Identify which cell holds the provided text, then report its (X, Y) central coordinate. 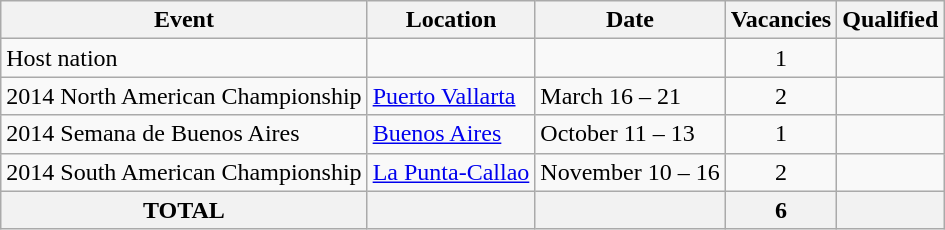
2014 South American Championship (184, 172)
Host nation (184, 58)
Buenos Aires (451, 134)
Vacancies (781, 20)
Date (630, 20)
2014 North American Championship (184, 96)
Puerto Vallarta (451, 96)
6 (781, 210)
Event (184, 20)
Qualified (890, 20)
March 16 – 21 (630, 96)
November 10 – 16 (630, 172)
2014 Semana de Buenos Aires (184, 134)
October 11 – 13 (630, 134)
Location (451, 20)
La Punta-Callao (451, 172)
TOTAL (184, 210)
